Extract the [x, y] coordinate from the center of the cell holding the provided text.  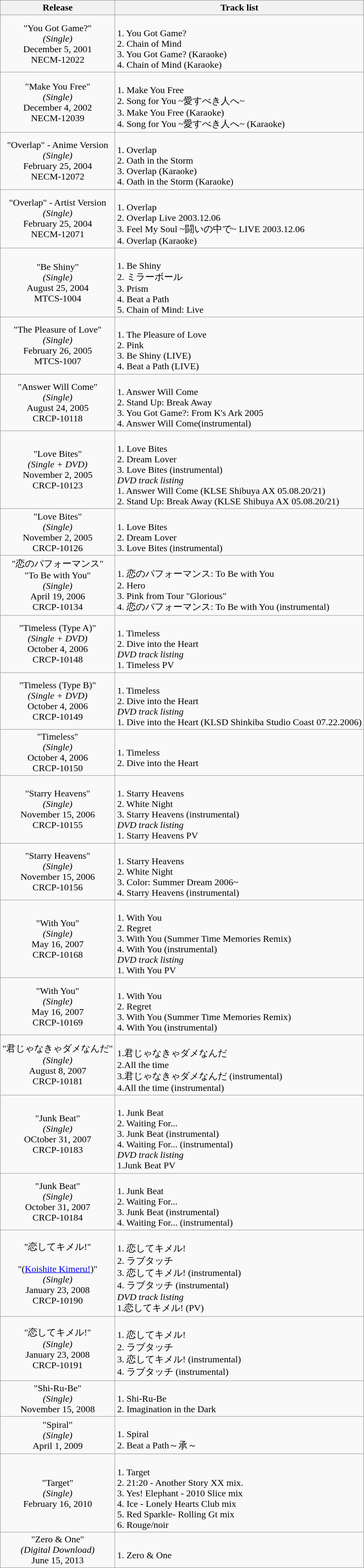
"You Got Game?"(Single) December 5, 2001 NECM-12022 [58, 44]
"Timeless (Type B)"(Single + DVD) October 4, 2006 CRCP-10149 [58, 701]
"Timeless (Type A)"(Single + DVD) October 4, 2006 CRCP-10148 [58, 644]
"Junk Beat"(Single) OCtober 31, 2007 CRCP-10183 [58, 1134]
"恋のパフォーマンス""To Be with You" (Single) April 19, 2006 CRCP-10134 [58, 585]
1. 恋してキメル! 2. ラブタッチ 3. 恋してキメル! (instrumental) 4. ラブタッチ (instrumental) DVD track listing 1.恋してキメル! (PV) [239, 1274]
"The Pleasure of Love"(Single) February 26, 2005 MTCS-1007 [58, 345]
1. With You 2. Regret 3. With You (Summer Time Memories Remix) 4. With You (instrumental) [239, 1006]
"Zero & One"(Digital Download) June 15, 2013 [58, 1550]
"Timeless"(Single) October 4, 2006 CRCP-10150 [58, 752]
1. You Got Game? 2. Chain of Mind 3. You Got Game? (Karaoke) 4. Chain of Mind (Karaoke) [239, 44]
1. 恋してキメル! 2. ラブタッチ 3. 恋してキメル! (instrumental) 4. ラブタッチ (instrumental) [239, 1349]
1. Junk Beat 2. Waiting For... 3. Junk Beat (instrumental) 4. Waiting For... (instrumental) DVD track listing 1.Junk Beat PV [239, 1134]
1. The Pleasure of Love 2. Pink 3. Be Shiny (LIVE) 4. Beat a Path (LIVE) [239, 345]
"Shi-Ru-Be"(Single) November 15, 2008 [58, 1399]
"Overlap" - Anime Version(Single) February 25, 2004 NECM-12072 [58, 161]
"Make You Free"(Single) December 4, 2002 NECM-12039 [58, 102]
1. Spiral 2. Beat a Path～承～ [239, 1436]
1. Be Shiny 2. ミラーボール 3. Prism 4. Beat a Path 5. Chain of Mind: Live [239, 283]
"Love Bites"(Single + DVD) November 2, 2005 CRCP-10123 [58, 470]
"With You"(Single) May 16, 2007 CRCP-10169 [58, 1006]
1. Junk Beat 2. Waiting For... 3. Junk Beat (instrumental) 4. Waiting For... (instrumental) [239, 1202]
"Starry Heavens"(Single) November 15, 2006 CRCP-10155 [58, 809]
"With You"(Single) May 16, 2007 CRCP-10168 [58, 939]
1. 恋のパフォーマンス: To Be with You 2. Hero 3. Pink from Tour "Glorious" 4. 恋のパフォーマンス: To Be with You (instrumental) [239, 585]
1. Love Bites 2. Dream Lover 3. Love Bites (instrumental) [239, 532]
"恋してキメル!"(Single) January 23, 2008 CRCP-10191 [58, 1349]
"恋してキメル!""(Koishite Kimeru!)" (Single) January 23, 2008 CRCP-10190 [58, 1274]
1. Overlap 2. Overlap Live 2003.12.06 3. Feel My Soul ~闘いの中で~ LIVE 2003.12.06 4. Overlap (Karaoke) [239, 219]
"Spiral"(Single) April 1, 2009 [58, 1436]
"Be Shiny"(Single) August 25, 2004 MTCS-1004 [58, 283]
1. Shi-Ru-Be 2. Imagination in the Dark [239, 1399]
1. Make You Free 2. Song for You ~愛すべき人へ~ 3. Make You Free (Karaoke) 4. Song for You ~愛すべき人へ~ (Karaoke) [239, 102]
1. Timeless 2. Dive into the Heart DVD track listing 1. Dive into the Heart (KLSD Shinkiba Studio Coast 07.22.2006) [239, 701]
1. Overlap 2. Oath in the Storm 3. Overlap (Karaoke) 4. Oath in the Storm (Karaoke) [239, 161]
1. Answer Will Come 2. Stand Up: Break Away 3. You Got Game?: From K's Ark 2005 4. Answer Will Come(instrumental) [239, 402]
1. With You 2. Regret 3. With You (Summer Time Memories Remix) 4. With You (instrumental) DVD track listing 1. With You PV [239, 939]
"Target"(Single) February 16, 2010 [58, 1493]
Release [58, 8]
"Starry Heavens"(Single) November 15, 2006 CRCP-10156 [58, 872]
1. Timeless 2. Dive into the Heart DVD track listing 1. Timeless PV [239, 644]
1. Timeless 2. Dive into the Heart [239, 752]
1. Starry Heavens 2. White Night 3. Color: Summer Dream 2006~ 4. Starry Heavens (instrumental) [239, 872]
"Love Bites"(Single) November 2, 2005 CRCP-10126 [58, 532]
"Answer Will Come"(Single) August 24, 2005 CRCP-10118 [58, 402]
"君じゃなきゃダメなんだ"(Single) August 8, 2007 CRCP-10181 [58, 1065]
1. Zero & One [239, 1550]
"Overlap" - Artist Version(Single) February 25, 2004 NECM-12071 [58, 219]
"Junk Beat"(Single) October 31, 2007 CRCP-10184 [58, 1202]
1.君じゃなきゃダメなんだ 2.All the time 3.君じゃなきゃダメなんだ (instrumental) 4.All the time (instrumental) [239, 1065]
Track list [239, 8]
1. Starry Heavens 2. White Night 3. Starry Heavens (instrumental) DVD track listing 1. Starry Heavens PV [239, 809]
